Determine the (X, Y) coordinate at the center of the cell enclosing the given text.  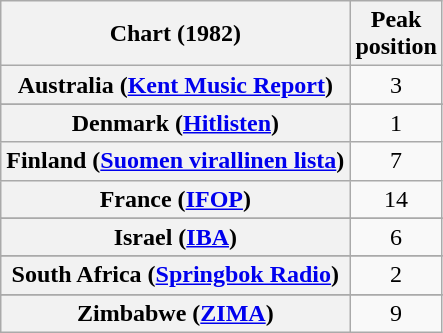
2 (396, 275)
Australia (Kent Music Report) (176, 85)
6 (396, 237)
Chart (1982) (176, 34)
South Africa (Springbok Radio) (176, 275)
Peakposition (396, 34)
Denmark (Hitlisten) (176, 123)
1 (396, 123)
3 (396, 85)
Finland (Suomen virallinen lista) (176, 161)
France (IFOP) (176, 199)
7 (396, 161)
9 (396, 313)
14 (396, 199)
Zimbabwe (ZIMA) (176, 313)
Israel (IBA) (176, 237)
